Pinpoint the cell where the given text exists, returning its [x, y] midpoint coordinate. 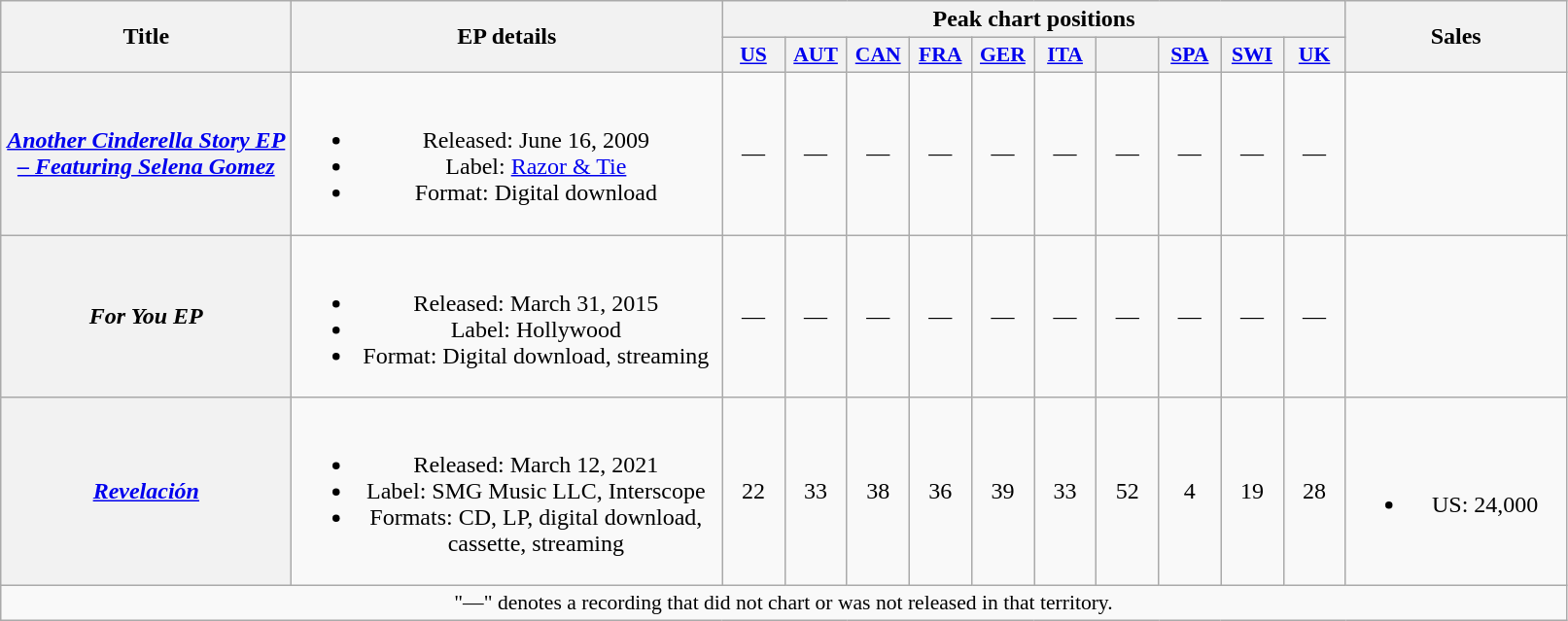
US: 24,000 [1456, 492]
4 [1190, 492]
GER [1002, 55]
52 [1128, 492]
AUT [816, 55]
Title [146, 37]
22 [753, 492]
Peak chart positions [1034, 19]
38 [878, 492]
"—" denotes a recording that did not chart or was not released in that territory. [784, 604]
Released: June 16, 2009Label: Razor & TieFormat: Digital download [507, 154]
US [753, 55]
CAN [878, 55]
39 [1002, 492]
Revelación [146, 492]
SPA [1190, 55]
28 [1314, 492]
Sales [1456, 37]
For You EP [146, 317]
Released: March 12, 2021Label: SMG Music LLC, InterscopeFormats: CD, LP, digital download, cassette, streaming [507, 492]
Another Cinderella Story EP – Featuring Selena Gomez [146, 154]
SWI [1252, 55]
36 [940, 492]
ITA [1065, 55]
FRA [940, 55]
UK [1314, 55]
19 [1252, 492]
Released: March 31, 2015Label: HollywoodFormat: Digital download, streaming [507, 317]
EP details [507, 37]
